Determine the [X, Y] coordinate at the center of the cell enclosing the given text.  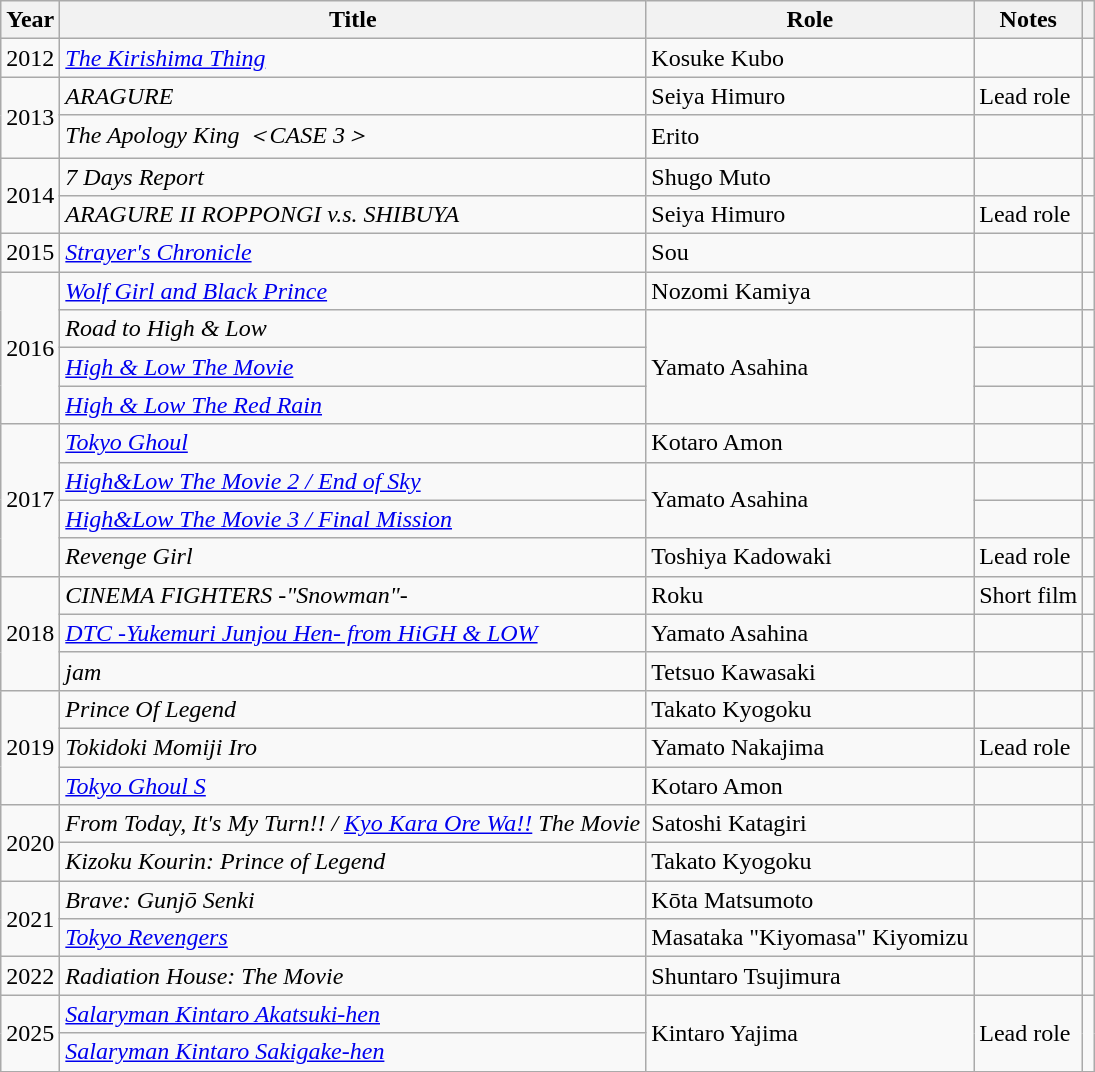
Shuntaro Tsujimura [810, 976]
7 Days Report [353, 177]
Kōta Matsumoto [810, 900]
High & Low The Movie [353, 367]
Notes [1028, 20]
2019 [30, 747]
2012 [30, 58]
Radiation House: The Movie [353, 976]
2016 [30, 348]
2022 [30, 976]
High&Low The Movie 3 / Final Mission [353, 519]
2021 [30, 919]
Yamato Nakajima [810, 747]
2015 [30, 253]
The Kirishima Thing [353, 58]
Short film [1028, 595]
Roku [810, 595]
Kintaro Yajima [810, 1033]
Role [810, 20]
jam [353, 671]
Year [30, 20]
Erito [810, 136]
Title [353, 20]
Salaryman Kintaro Sakigake-hen [353, 1052]
Sou [810, 253]
Toshiya Kadowaki [810, 557]
Strayer's Chronicle [353, 253]
2013 [30, 118]
Tokidoki Momiji Iro [353, 747]
Wolf Girl and Black Prince [353, 291]
2025 [30, 1033]
Kosuke Kubo [810, 58]
The Apology King ＜CASE 3＞ [353, 136]
Shugo Muto [810, 177]
Tokyo Ghoul S [353, 785]
Revenge Girl [353, 557]
Kizoku Kourin: Prince of Legend [353, 862]
From Today, It's My Turn!! / Kyo Kara Ore Wa!! The Movie [353, 824]
Tetsuo Kawasaki [810, 671]
Tokyo Ghoul [353, 443]
Nozomi Kamiya [810, 291]
ARAGURE [353, 96]
2018 [30, 633]
Masataka "Kiyomasa" Kiyomizu [810, 938]
Salaryman Kintaro Akatsuki-hen [353, 1014]
Brave: Gunjō Senki [353, 900]
Prince Of Legend [353, 709]
CINEMA FIGHTERS -"Snowman"- [353, 595]
DTC -Yukemuri Junjou Hen- from HiGH & LOW [353, 633]
ARAGURE II ROPPONGI v.s. SHIBUYA [353, 215]
Tokyo Revengers [353, 938]
High & Low The Red Rain [353, 405]
Satoshi Katagiri [810, 824]
Road to High & Low [353, 329]
2017 [30, 500]
2014 [30, 196]
High&Low The Movie 2 / End of Sky [353, 481]
2020 [30, 843]
